Scan for the cell matching the given text and deliver its [X, Y] coordinate at center. 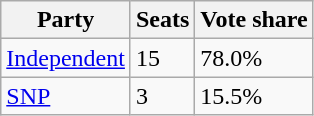
15.5% [254, 96]
Seats [162, 20]
3 [162, 96]
Vote share [254, 20]
Independent [66, 58]
SNP [66, 96]
Party [66, 20]
78.0% [254, 58]
15 [162, 58]
